Determine the [x, y] coordinate at the center of the cell enclosing the given text.  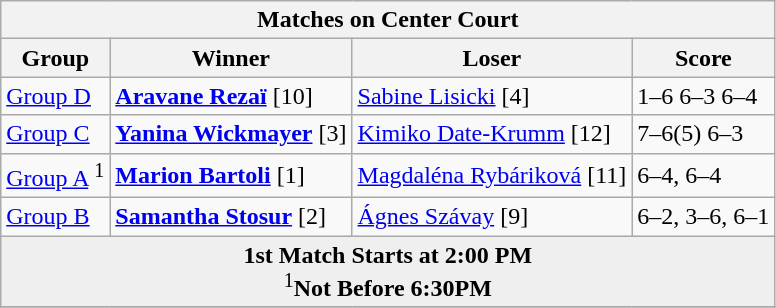
Score [704, 58]
Group A 1 [56, 176]
Matches on Center Court [388, 20]
Group C [56, 134]
Ágnes Szávay [9] [492, 217]
Samantha Stosur [2] [231, 217]
Yanina Wickmayer [3] [231, 134]
Loser [492, 58]
Kimiko Date-Krumm [12] [492, 134]
Sabine Lisicki [4] [492, 96]
Aravane Rezaï [10] [231, 96]
Winner [231, 58]
7–6(5) 6–3 [704, 134]
6–2, 3–6, 6–1 [704, 217]
1–6 6–3 6–4 [704, 96]
Group [56, 58]
Group B [56, 217]
Group D [56, 96]
6–4, 6–4 [704, 176]
Marion Bartoli [1] [231, 176]
Magdaléna Rybáriková [11] [492, 176]
1st Match Starts at 2:00 PM 1Not Before 6:30PM [388, 272]
